Identify which cell holds the provided text, then report its [x, y] central coordinate. 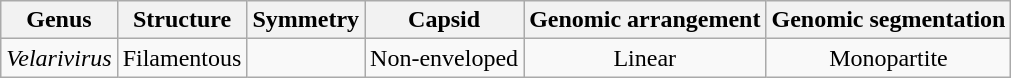
Monopartite [888, 58]
Structure [182, 20]
Genomic arrangement [645, 20]
Non-enveloped [444, 58]
Genomic segmentation [888, 20]
Linear [645, 58]
Velarivirus [59, 58]
Genus [59, 20]
Filamentous [182, 58]
Capsid [444, 20]
Symmetry [306, 20]
